Extract the (X, Y) coordinate from the center of the cell holding the provided text.  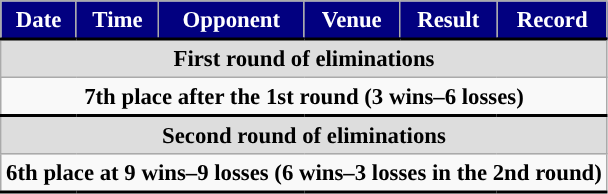
Result (448, 20)
7th place after the 1st round (3 wins–6 losses) (304, 97)
6th place at 9 wins–9 losses (6 wins–3 losses in the 2nd round) (304, 173)
Date (39, 20)
First round of eliminations (304, 58)
Record (552, 20)
Venue (352, 20)
Opponent (231, 20)
Second round of eliminations (304, 135)
Time (117, 20)
